Identify which cell holds the provided text, then report its (x, y) central coordinate. 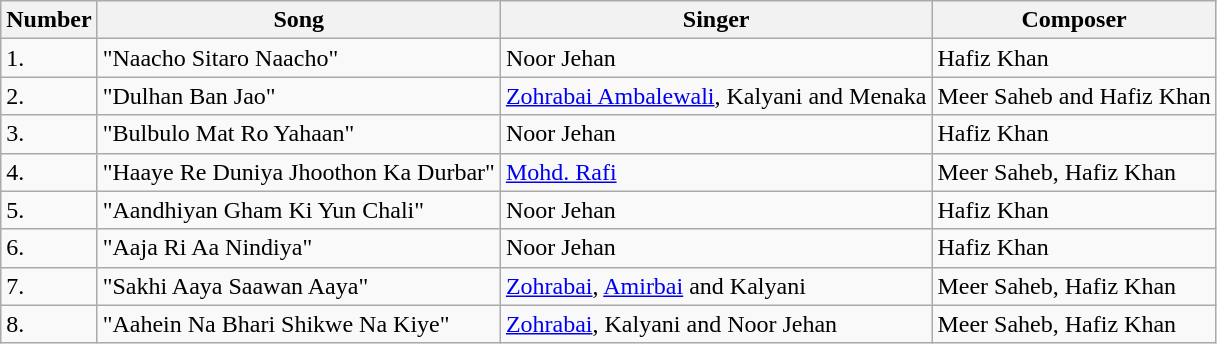
"Sakhi Aaya Saawan Aaya" (298, 286)
Mohd. Rafi (716, 172)
3. (49, 134)
Number (49, 20)
"Aandhiyan Gham Ki Yun Chali" (298, 210)
6. (49, 248)
8. (49, 324)
"Bulbulo Mat Ro Yahaan" (298, 134)
"Haaye Re Duniya Jhoothon Ka Durbar" (298, 172)
5. (49, 210)
Meer Saheb and Hafiz Khan (1074, 96)
"Aaja Ri Aa Nindiya" (298, 248)
2. (49, 96)
Zohrabai, Amirbai and Kalyani (716, 286)
Song (298, 20)
1. (49, 58)
"Naacho Sitaro Naacho" (298, 58)
Zohrabai Ambalewali, Kalyani and Menaka (716, 96)
Zohrabai, Kalyani and Noor Jehan (716, 324)
Singer (716, 20)
4. (49, 172)
"Dulhan Ban Jao" (298, 96)
7. (49, 286)
"Aahein Na Bhari Shikwe Na Kiye" (298, 324)
Composer (1074, 20)
